Locate the cell with the specified text and output its [x, y] center coordinate. 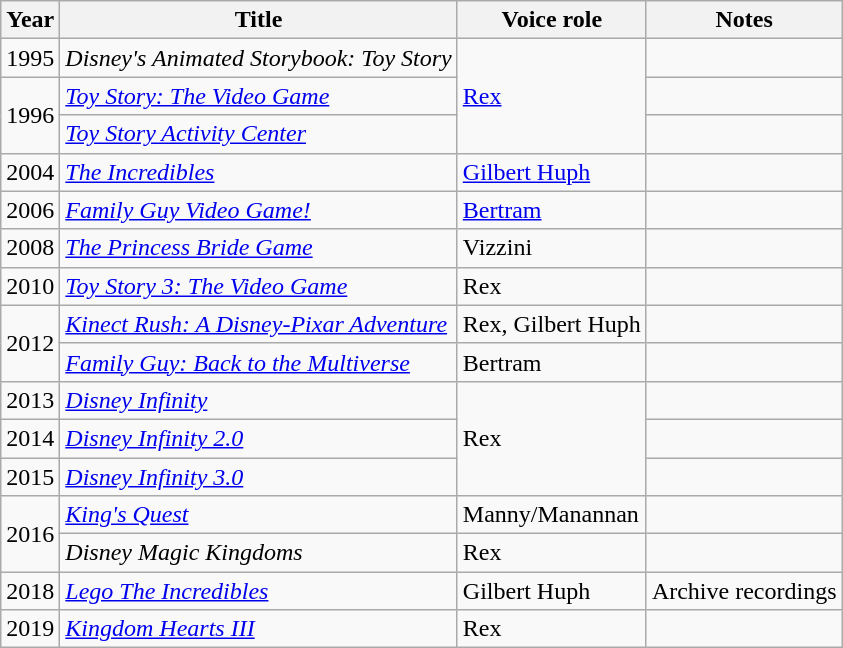
2004 [30, 172]
Title [259, 20]
Kingdom Hearts III [259, 629]
Toy Story Activity Center [259, 134]
2018 [30, 591]
Manny/Manannan [552, 515]
Disney Infinity 3.0 [259, 477]
Disney's Animated Storybook: Toy Story [259, 58]
Archive recordings [744, 591]
Disney Infinity [259, 400]
Toy Story 3: The Video Game [259, 286]
2010 [30, 286]
Toy Story: The Video Game [259, 96]
Year [30, 20]
2012 [30, 343]
2015 [30, 477]
2014 [30, 438]
Family Guy: Back to the Multiverse [259, 362]
Vizzini [552, 248]
The Incredibles [259, 172]
2008 [30, 248]
Lego The Incredibles [259, 591]
Kinect Rush: A Disney-Pixar Adventure [259, 324]
Rex, Gilbert Huph [552, 324]
2006 [30, 210]
Disney Infinity 2.0 [259, 438]
2016 [30, 534]
Family Guy Video Game! [259, 210]
The Princess Bride Game [259, 248]
2013 [30, 400]
King's Quest [259, 515]
Notes [744, 20]
2019 [30, 629]
Voice role [552, 20]
1996 [30, 115]
Disney Magic Kingdoms [259, 553]
1995 [30, 58]
